Determine the [x, y] coordinate at the center of the cell enclosing the given text.  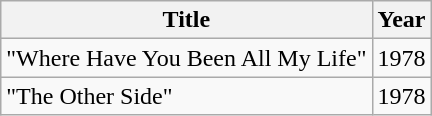
Title [186, 20]
"Where Have You Been All My Life" [186, 58]
Year [402, 20]
"The Other Side" [186, 96]
